Provide the [X, Y] coordinate of the cell's center where the given text is located.  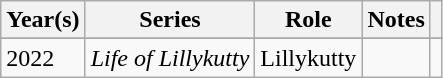
Role [308, 20]
2022 [43, 58]
Notes [396, 20]
Lillykutty [308, 58]
Life of Lillykutty [170, 58]
Year(s) [43, 20]
Series [170, 20]
